Locate the cell with the specified text and output its (X, Y) center coordinate. 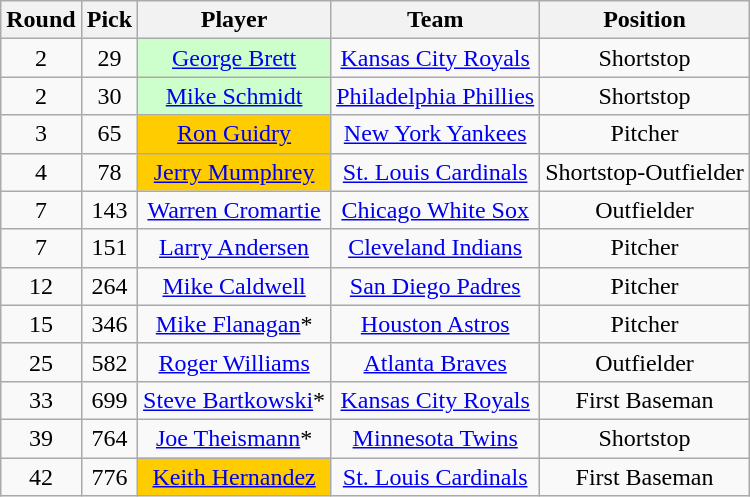
Joe Theismann* (234, 438)
Chicago White Sox (436, 210)
Round (41, 20)
12 (41, 286)
Philadelphia Phillies (436, 96)
151 (109, 248)
Atlanta Braves (436, 362)
33 (41, 400)
Mike Flanagan* (234, 324)
582 (109, 362)
699 (109, 400)
15 (41, 324)
San Diego Padres (436, 286)
4 (41, 172)
29 (109, 58)
346 (109, 324)
Houston Astros (436, 324)
Ron Guidry (234, 134)
776 (109, 477)
Shortstop-Outfielder (645, 172)
Mike Caldwell (234, 286)
39 (41, 438)
Keith Hernandez (234, 477)
New York Yankees (436, 134)
Jerry Mumphrey (234, 172)
Steve Bartkowski* (234, 400)
Team (436, 20)
764 (109, 438)
42 (41, 477)
Player (234, 20)
Cleveland Indians (436, 248)
Minnesota Twins (436, 438)
Roger Williams (234, 362)
30 (109, 96)
264 (109, 286)
Position (645, 20)
Warren Cromartie (234, 210)
25 (41, 362)
3 (41, 134)
George Brett (234, 58)
Pick (109, 20)
78 (109, 172)
Larry Andersen (234, 248)
143 (109, 210)
65 (109, 134)
Mike Schmidt (234, 96)
